Return the (x, y) coordinate for the center point of the cell that contains the specified text.  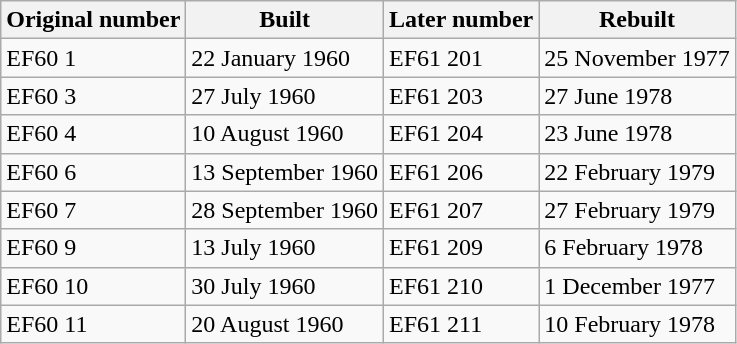
1 December 1977 (637, 286)
EF60 7 (94, 210)
EF60 3 (94, 96)
EF60 11 (94, 324)
EF60 4 (94, 134)
22 February 1979 (637, 172)
Rebuilt (637, 20)
27 February 1979 (637, 210)
22 January 1960 (285, 58)
10 August 1960 (285, 134)
13 July 1960 (285, 248)
28 September 1960 (285, 210)
Later number (462, 20)
EF60 9 (94, 248)
20 August 1960 (285, 324)
EF60 10 (94, 286)
30 July 1960 (285, 286)
10 February 1978 (637, 324)
EF61 207 (462, 210)
13 September 1960 (285, 172)
EF61 210 (462, 286)
27 June 1978 (637, 96)
EF61 211 (462, 324)
EF61 206 (462, 172)
Built (285, 20)
27 July 1960 (285, 96)
25 November 1977 (637, 58)
Original number (94, 20)
EF61 204 (462, 134)
EF61 209 (462, 248)
EF60 6 (94, 172)
EF61 201 (462, 58)
6 February 1978 (637, 248)
EF61 203 (462, 96)
EF60 1 (94, 58)
23 June 1978 (637, 134)
